Locate the cell with the specified text and output its (X, Y) center coordinate. 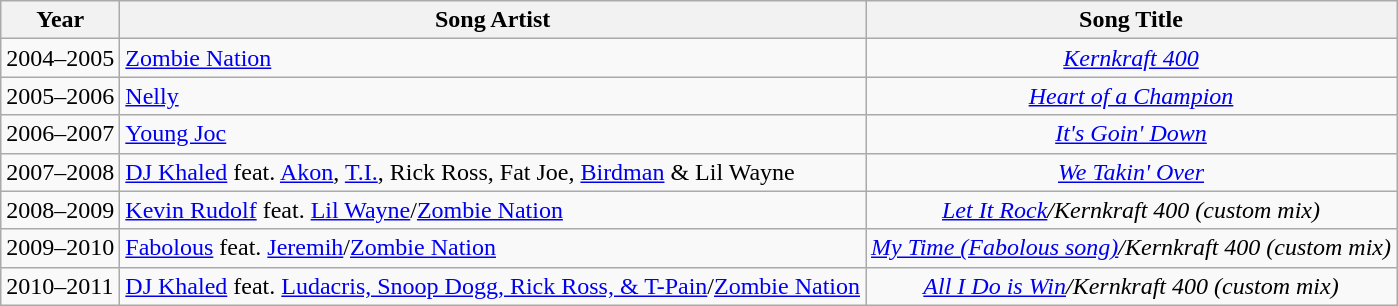
2008–2009 (60, 210)
2007–2008 (60, 172)
2006–2007 (60, 134)
Year (60, 20)
DJ Khaled feat. Akon, T.I., Rick Ross, Fat Joe, Birdman & Lil Wayne (493, 172)
2010–2011 (60, 286)
Let It Rock/Kernkraft 400 (custom mix) (1132, 210)
Nelly (493, 96)
My Time (Fabolous song)/Kernkraft 400 (custom mix) (1132, 248)
We Takin' Over (1132, 172)
2009–2010 (60, 248)
Fabolous feat. Jeremih/Zombie Nation (493, 248)
Song Artist (493, 20)
Kevin Rudolf feat. Lil Wayne/Zombie Nation (493, 210)
Kernkraft 400 (1132, 58)
2005–2006 (60, 96)
It's Goin' Down (1132, 134)
Young Joc (493, 134)
Song Title (1132, 20)
Heart of a Champion (1132, 96)
All I Do is Win/Kernkraft 400 (custom mix) (1132, 286)
DJ Khaled feat. Ludacris, Snoop Dogg, Rick Ross, & T-Pain/Zombie Nation (493, 286)
2004–2005 (60, 58)
Zombie Nation (493, 58)
